Determine the (x, y) coordinate at the center of the cell enclosing the given text.  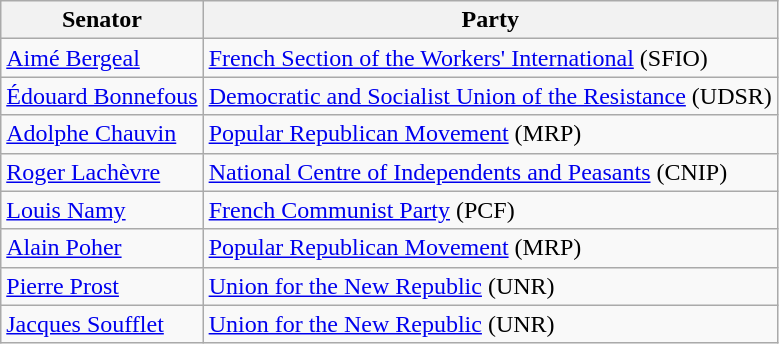
Party (490, 20)
Louis Namy (102, 210)
Adolphe Chauvin (102, 134)
Senator (102, 20)
Édouard Bonnefous (102, 96)
Aimé Bergeal (102, 58)
National Centre of Independents and Peasants (CNIP) (490, 172)
French Communist Party (PCF) (490, 210)
Roger Lachèvre (102, 172)
Alain Poher (102, 248)
Jacques Soufflet (102, 324)
Democratic and Socialist Union of the Resistance (UDSR) (490, 96)
French Section of the Workers' International (SFIO) (490, 58)
Pierre Prost (102, 286)
